Pinpoint the cell where the given text exists, returning its [X, Y] midpoint coordinate. 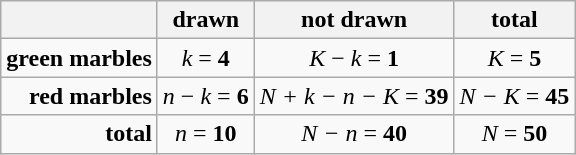
N = 50 [514, 134]
k = 4 [206, 58]
K − k = 1 [354, 58]
n = 10 [206, 134]
N + k − n − K = 39 [354, 96]
not drawn [354, 20]
N − n = 40 [354, 134]
n − k = 6 [206, 96]
red marbles [80, 96]
green marbles [80, 58]
drawn [206, 20]
K = 5 [514, 58]
N − K = 45 [514, 96]
